From the cell containing the given text, extract its center point as [X, Y] coordinate. 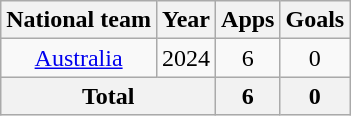
Goals [315, 20]
National team [79, 20]
Apps [248, 20]
2024 [186, 58]
Year [186, 20]
Australia [79, 58]
Total [108, 96]
